Pinpoint the cell where the given text exists, returning its (x, y) midpoint coordinate. 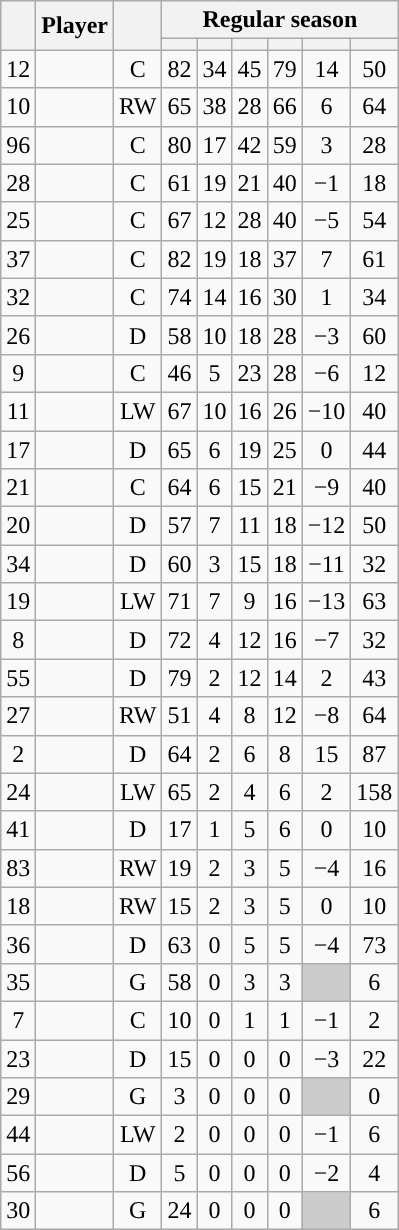
54 (374, 221)
51 (180, 716)
Player (75, 26)
−8 (326, 716)
43 (374, 678)
−7 (326, 640)
80 (180, 145)
36 (18, 944)
35 (18, 982)
−5 (326, 221)
59 (284, 145)
Regular season (280, 20)
55 (18, 678)
83 (18, 868)
41 (18, 830)
−12 (326, 526)
57 (180, 526)
−11 (326, 564)
73 (374, 944)
27 (18, 716)
42 (250, 145)
56 (18, 1173)
87 (374, 754)
22 (374, 1059)
72 (180, 640)
96 (18, 145)
−6 (326, 373)
38 (214, 107)
74 (180, 297)
158 (374, 792)
−13 (326, 602)
20 (18, 526)
−2 (326, 1173)
71 (180, 602)
29 (18, 1097)
45 (250, 69)
66 (284, 107)
−9 (326, 488)
−10 (326, 411)
46 (180, 373)
